Find where the given text appears and provide that cell's center as (x, y) coordinate. 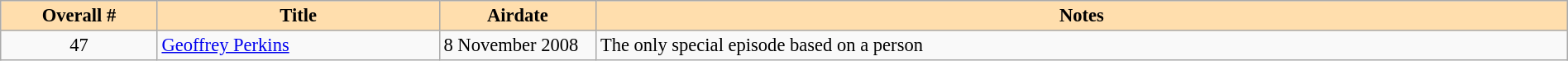
The only special episode based on a person (1082, 45)
Geoffrey Perkins (298, 45)
Airdate (518, 16)
8 November 2008 (518, 45)
Title (298, 16)
47 (79, 45)
Overall # (79, 16)
Notes (1082, 16)
